Provide the [X, Y] coordinate of the cell's center where the given text is located.  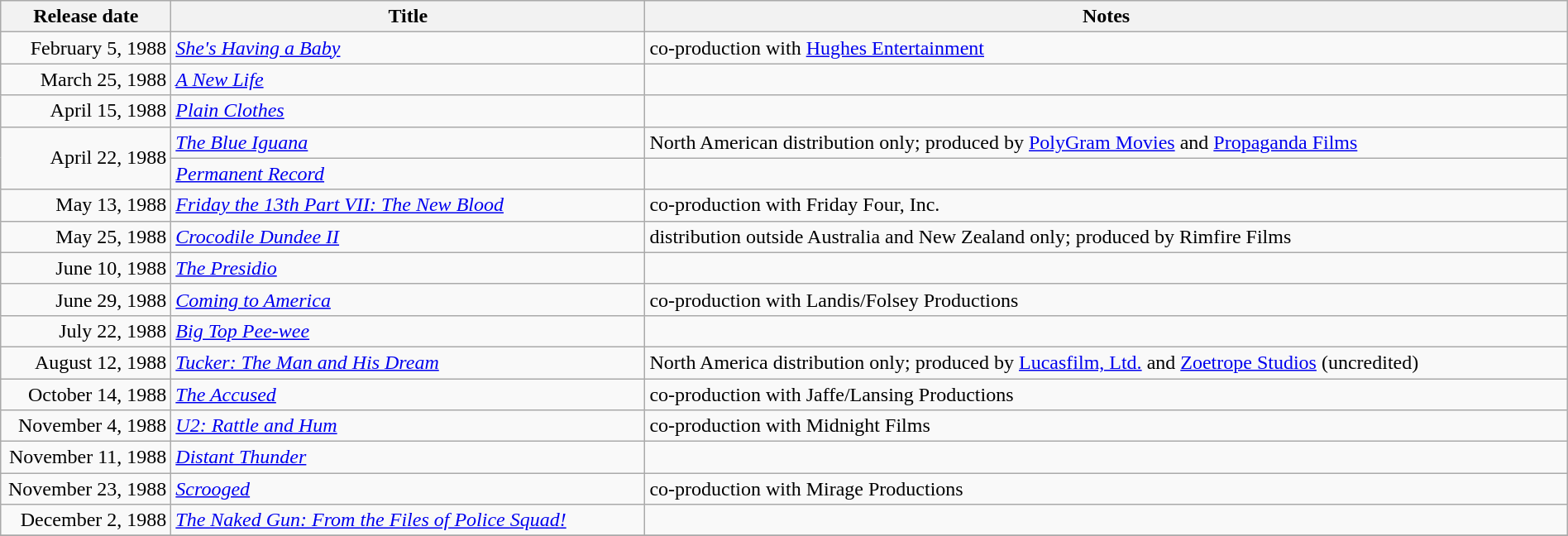
The Naked Gun: From the Files of Police Squad! [409, 520]
She's Having a Baby [409, 48]
April 22, 1988 [86, 158]
Notes [1107, 17]
February 5, 1988 [86, 48]
August 12, 1988 [86, 362]
December 2, 1988 [86, 520]
co-production with Jaffe/Lansing Productions [1107, 395]
Scrooged [409, 489]
November 23, 1988 [86, 489]
U2: Rattle and Hum [409, 426]
Release date [86, 17]
June 29, 1988 [86, 299]
November 11, 1988 [86, 457]
Plain Clothes [409, 111]
April 15, 1988 [86, 111]
Distant Thunder [409, 457]
North America distribution only; produced by Lucasfilm, Ltd. and Zoetrope Studios (uncredited) [1107, 362]
A New Life [409, 79]
The Blue Iguana [409, 142]
July 22, 1988 [86, 331]
co-production with Hughes Entertainment [1107, 48]
Tucker: The Man and His Dream [409, 362]
North American distribution only; produced by PolyGram Movies and Propaganda Films [1107, 142]
Title [409, 17]
June 10, 1988 [86, 268]
co-production with Midnight Films [1107, 426]
The Presidio [409, 268]
November 4, 1988 [86, 426]
Friday the 13th Part VII: The New Blood [409, 205]
May 25, 1988 [86, 237]
October 14, 1988 [86, 395]
Coming to America [409, 299]
distribution outside Australia and New Zealand only; produced by Rimfire Films [1107, 237]
March 25, 1988 [86, 79]
Big Top Pee-wee [409, 331]
co-production with Friday Four, Inc. [1107, 205]
Crocodile Dundee II [409, 237]
co-production with Landis/Folsey Productions [1107, 299]
May 13, 1988 [86, 205]
Permanent Record [409, 174]
The Accused [409, 395]
co-production with Mirage Productions [1107, 489]
